Find where the given text appears and provide that cell's center as [x, y] coordinate. 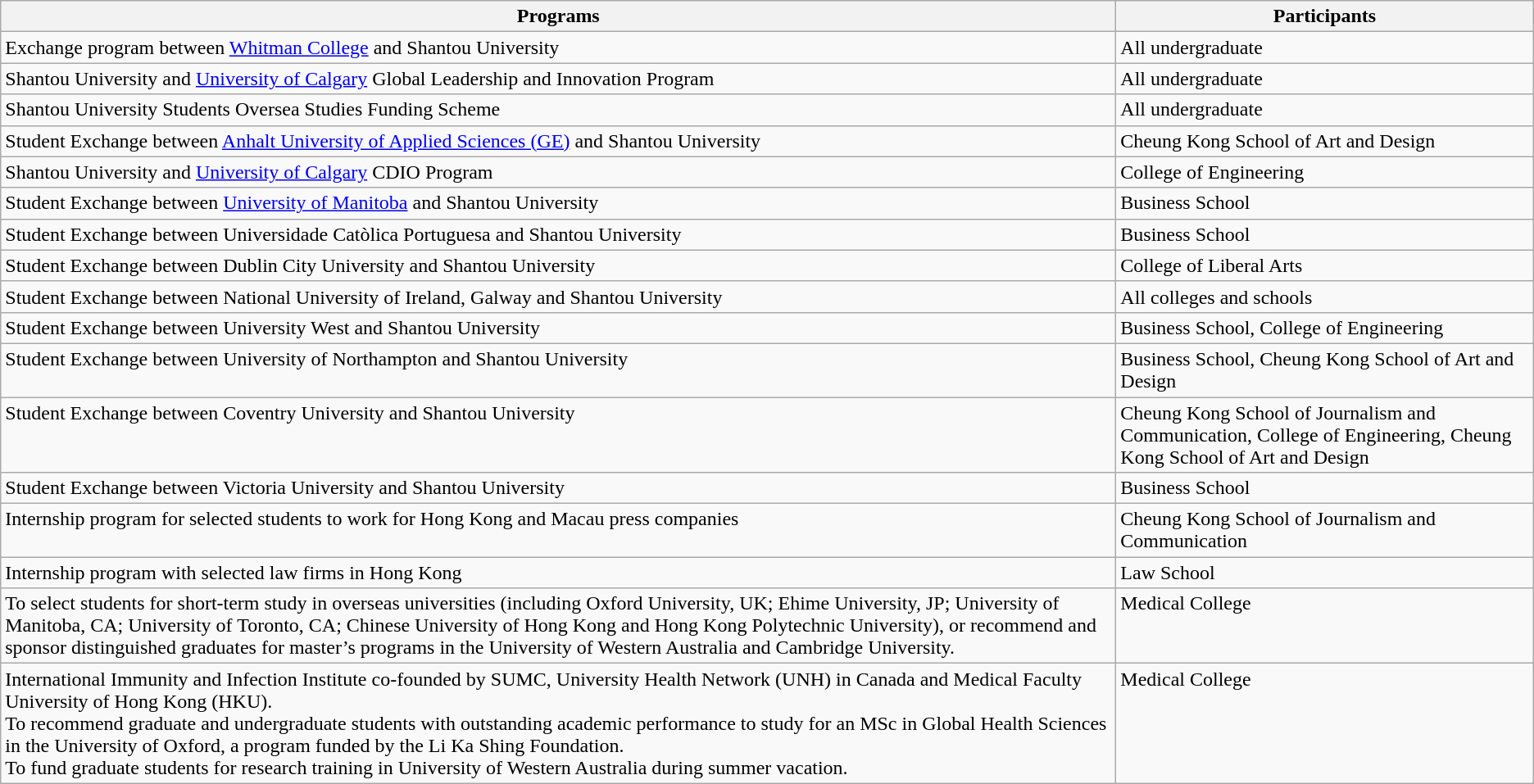
Student Exchange between Coventry University and Shantou University [559, 434]
Cheung Kong School of Journalism and Communication, College of Engineering, Cheung Kong School of Art and Design [1324, 434]
Exchange program between Whitman College and Shantou University [559, 48]
Internship program for selected students to work for Hong Kong and Macau press companies [559, 531]
Business School, College of Engineering [1324, 328]
Cheung Kong School of Journalism and Communication [1324, 531]
Participants [1324, 16]
Student Exchange between University of Manitoba and Shantou University [559, 203]
Student Exchange between Universidade Catòlica Portuguesa and Shantou University [559, 234]
Student Exchange between University of Northampton and Shantou University [559, 370]
Shantou University and University of Calgary Global Leadership and Innovation Program [559, 79]
Programs [559, 16]
Student Exchange between Victoria University and Shantou University [559, 488]
All colleges and schools [1324, 297]
College of Engineering [1324, 172]
Student Exchange between Dublin City University and Shantou University [559, 265]
Internship program with selected law firms in Hong Kong [559, 573]
Student Exchange between University West and Shantou University [559, 328]
Student Exchange between National University of Ireland, Galway and Shantou University [559, 297]
Shantou University Students Oversea Studies Funding Scheme [559, 110]
Shantou University and University of Calgary CDIO Program [559, 172]
Student Exchange between Anhalt University of Applied Sciences (GE) and Shantou University [559, 141]
Cheung Kong School of Art and Design [1324, 141]
College of Liberal Arts [1324, 265]
Law School [1324, 573]
Business School, Cheung Kong School of Art and Design [1324, 370]
